Extract the [x, y] coordinate from the center of the cell holding the provided text.  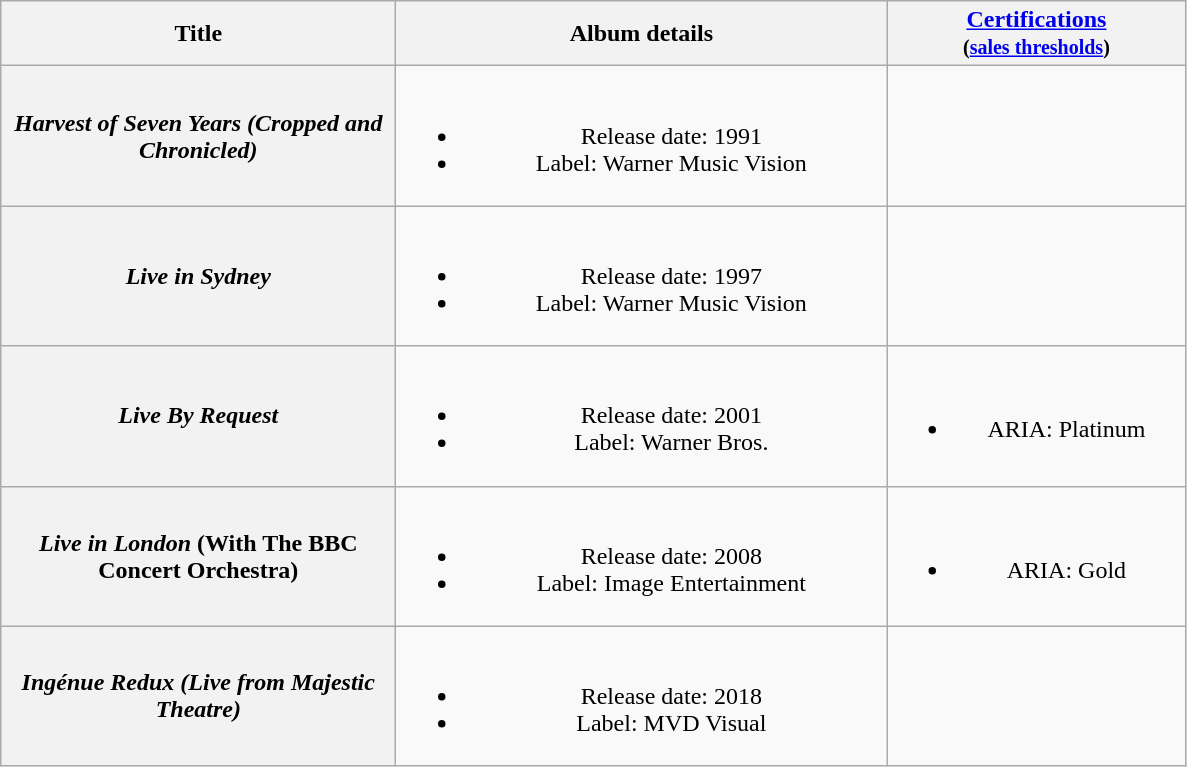
Release date: 1991Label: Warner Music Vision [642, 136]
Live By Request [198, 416]
Ingénue Redux (Live from Majestic Theatre) [198, 696]
Live in London (With The BBC Concert Orchestra) [198, 556]
Album details [642, 34]
Harvest of Seven Years (Cropped and Chronicled) [198, 136]
Release date: 2008Label: Image Entertainment [642, 556]
Release date: 2001Label: Warner Bros. [642, 416]
Live in Sydney [198, 276]
Release date: 1997Label: Warner Music Vision [642, 276]
Release date: 2018Label: MVD Visual [642, 696]
Title [198, 34]
Certifications(sales thresholds) [1036, 34]
ARIA: Platinum [1036, 416]
ARIA: Gold [1036, 556]
